Find where the given text appears and provide that cell's center as (X, Y) coordinate. 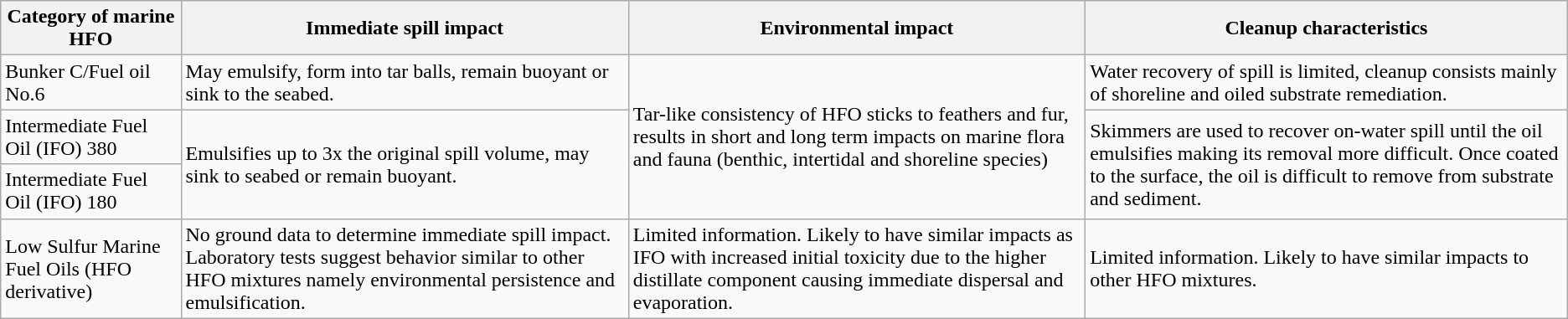
May emulsify, form into tar balls, remain buoyant or sink to the seabed. (405, 82)
Environmental impact (856, 28)
Intermediate Fuel Oil (IFO) 380 (90, 137)
Low Sulfur Marine Fuel Oils (HFO derivative) (90, 268)
Intermediate Fuel Oil (IFO) 180 (90, 191)
Cleanup characteristics (1327, 28)
Emulsifies up to 3x the original spill volume, may sink to seabed or remain buoyant. (405, 164)
Category of marine HFO (90, 28)
Limited information. Likely to have similar impacts to other HFO mixtures. (1327, 268)
Water recovery of spill is limited, cleanup consists mainly of shoreline and oiled substrate remediation. (1327, 82)
Immediate spill impact (405, 28)
Bunker C/Fuel oil No.6 (90, 82)
